Find where the given text appears and provide that cell's center as [x, y] coordinate. 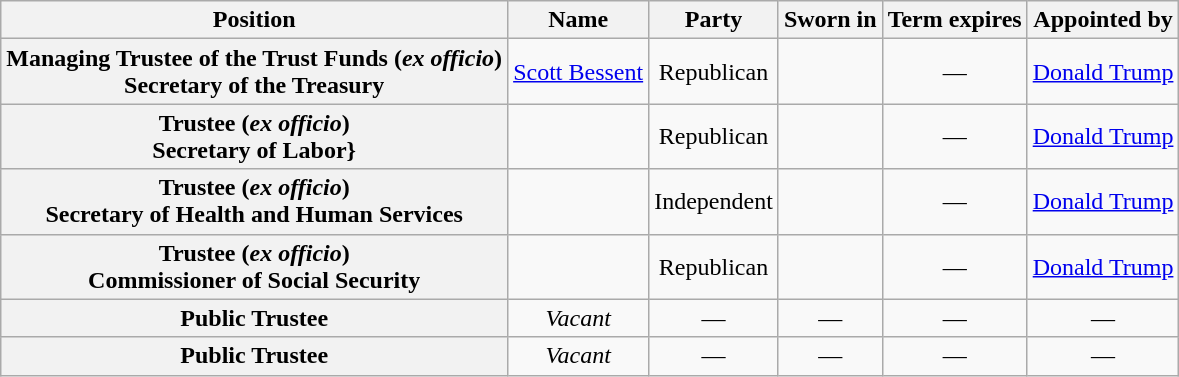
Trustee (ex officio)Secretary of Health and Human Services [254, 202]
Scott Bessent [578, 72]
Party [714, 20]
Appointed by [1103, 20]
Independent [714, 202]
Position [254, 20]
Trustee (ex officio)Commissioner of Social Security [254, 266]
Sworn in [830, 20]
Name [578, 20]
Term expires [954, 20]
Trustee (ex officio)Secretary of Labor} [254, 136]
Managing Trustee of the Trust Funds (ex officio)Secretary of the Treasury [254, 72]
